Extract the (x, y) coordinate from the center of the cell holding the provided text.  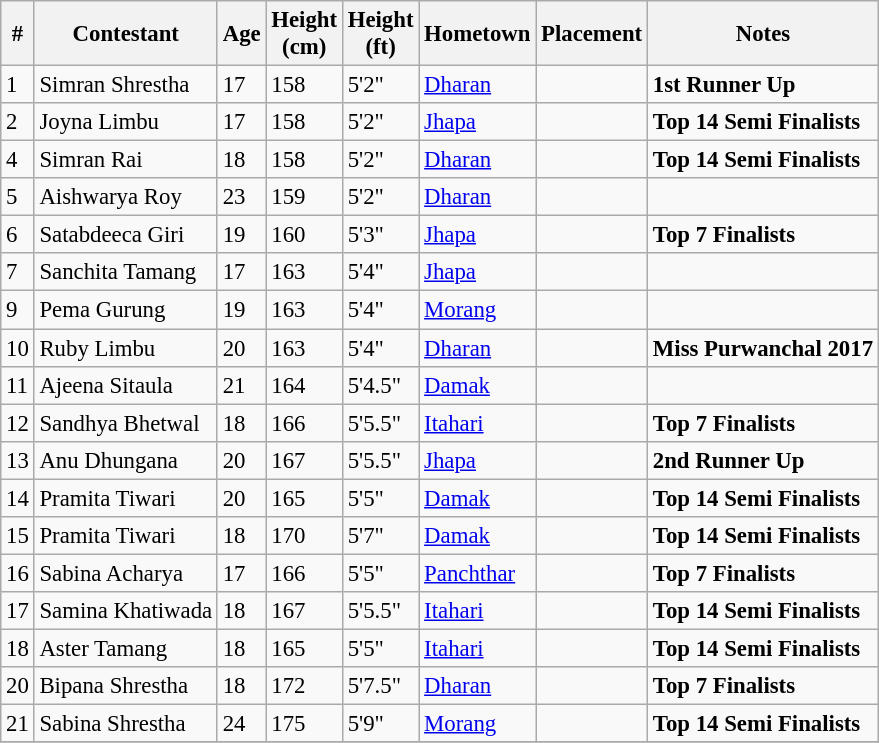
175 (304, 724)
164 (304, 385)
Sanchita Tamang (126, 273)
Sabina Shrestha (126, 724)
Placement (592, 34)
Aster Tamang (126, 648)
24 (242, 724)
Contestant (126, 34)
9 (18, 310)
1 (18, 85)
Simran Shrestha (126, 85)
Joyna Limbu (126, 122)
12 (18, 423)
Pema Gurung (126, 310)
Sabina Acharya (126, 573)
6 (18, 235)
15 (18, 536)
# (18, 34)
170 (304, 536)
2 (18, 122)
5'4.5" (380, 385)
5'3" (380, 235)
Samina Khatiwada (126, 611)
16 (18, 573)
5'7.5" (380, 686)
5'9" (380, 724)
Satabdeeca Giri (126, 235)
1st Runner Up (764, 85)
Anu Dhungana (126, 460)
23 (242, 197)
Ruby Limbu (126, 348)
Height (cm) (304, 34)
Simran Rai (126, 160)
160 (304, 235)
10 (18, 348)
Panchthar (478, 573)
172 (304, 686)
159 (304, 197)
5'7" (380, 536)
4 (18, 160)
Notes (764, 34)
Ajeena Sitaula (126, 385)
Bipana Shrestha (126, 686)
Aishwarya Roy (126, 197)
Height (ft) (380, 34)
13 (18, 460)
Miss Purwanchal 2017 (764, 348)
2nd Runner Up (764, 460)
Sandhya Bhetwal (126, 423)
Age (242, 34)
7 (18, 273)
Hometown (478, 34)
11 (18, 385)
5 (18, 197)
14 (18, 498)
